Provide the [X, Y] coordinate of the cell's center where the given text is located.  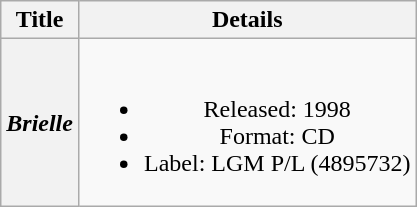
Title [40, 20]
Brielle [40, 122]
Details [246, 20]
Released: 1998Format: CDLabel: LGM P/L (4895732) [246, 122]
